Provide the [X, Y] coordinate of the cell's center where the given text is located.  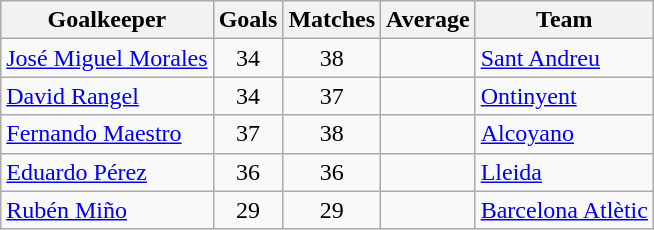
Sant Andreu [564, 58]
Barcelona Atlètic [564, 210]
Ontinyent [564, 96]
Average [428, 20]
Lleida [564, 172]
Team [564, 20]
Matches [332, 20]
Alcoyano [564, 134]
Goals [248, 20]
Goalkeeper [107, 20]
Fernando Maestro [107, 134]
David Rangel [107, 96]
José Miguel Morales [107, 58]
Eduardo Pérez [107, 172]
Rubén Miño [107, 210]
